Identify which cell holds the provided text, then report its (x, y) central coordinate. 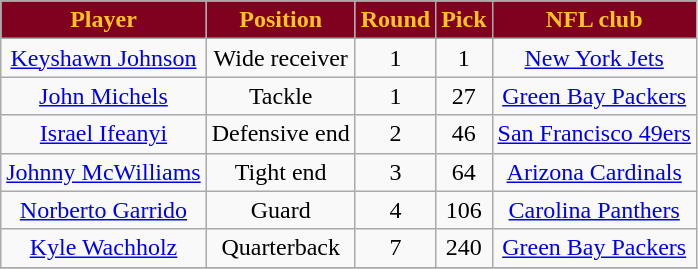
64 (464, 172)
Norberto Garrido (104, 210)
3 (395, 172)
San Francisco 49ers (594, 134)
2 (395, 134)
Kyle Wachholz (104, 248)
Guard (280, 210)
Arizona Cardinals (594, 172)
Player (104, 20)
Tight end (280, 172)
Round (395, 20)
NFL club (594, 20)
Wide receiver (280, 58)
Pick (464, 20)
Quarterback (280, 248)
John Michels (104, 96)
4 (395, 210)
Carolina Panthers (594, 210)
7 (395, 248)
Tackle (280, 96)
Johnny McWilliams (104, 172)
New York Jets (594, 58)
Keyshawn Johnson (104, 58)
27 (464, 96)
Defensive end (280, 134)
Position (280, 20)
46 (464, 134)
240 (464, 248)
106 (464, 210)
Israel Ifeanyi (104, 134)
